Output the (x, y) coordinate of the center of the cell containing the given text.  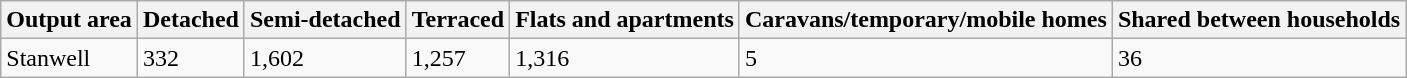
Stanwell (70, 58)
Caravans/temporary/mobile homes (926, 20)
332 (190, 58)
Shared between households (1258, 20)
Output area (70, 20)
1,316 (625, 58)
36 (1258, 58)
1,257 (458, 58)
Flats and apartments (625, 20)
Terraced (458, 20)
1,602 (325, 58)
Semi-detached (325, 20)
Detached (190, 20)
5 (926, 58)
